Return (X, Y) of the center of cell containing provided text 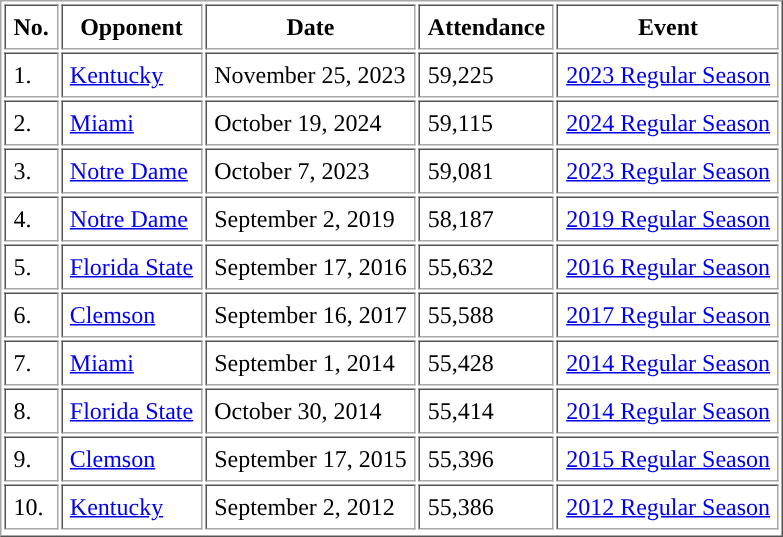
7. (30, 362)
58,187 (486, 218)
No. (30, 26)
3. (30, 170)
September 17, 2016 (310, 266)
September 2, 2012 (310, 506)
55,588 (486, 314)
2015 Regular Season (668, 458)
5. (30, 266)
November 25, 2023 (310, 74)
55,632 (486, 266)
2016 Regular Season (668, 266)
4. (30, 218)
September 1, 2014 (310, 362)
2024 Regular Season (668, 122)
59,081 (486, 170)
October 19, 2024 (310, 122)
September 16, 2017 (310, 314)
55,414 (486, 410)
55,428 (486, 362)
59,225 (486, 74)
6. (30, 314)
2019 Regular Season (668, 218)
9. (30, 458)
1. (30, 74)
October 30, 2014 (310, 410)
8. (30, 410)
Attendance (486, 26)
2012 Regular Season (668, 506)
2. (30, 122)
Date (310, 26)
55,386 (486, 506)
October 7, 2023 (310, 170)
2017 Regular Season (668, 314)
Event (668, 26)
59,115 (486, 122)
55,396 (486, 458)
September 17, 2015 (310, 458)
Opponent (132, 26)
10. (30, 506)
September 2, 2019 (310, 218)
